Search for the cell housing the specified text and yield its (x, y) center coordinate. 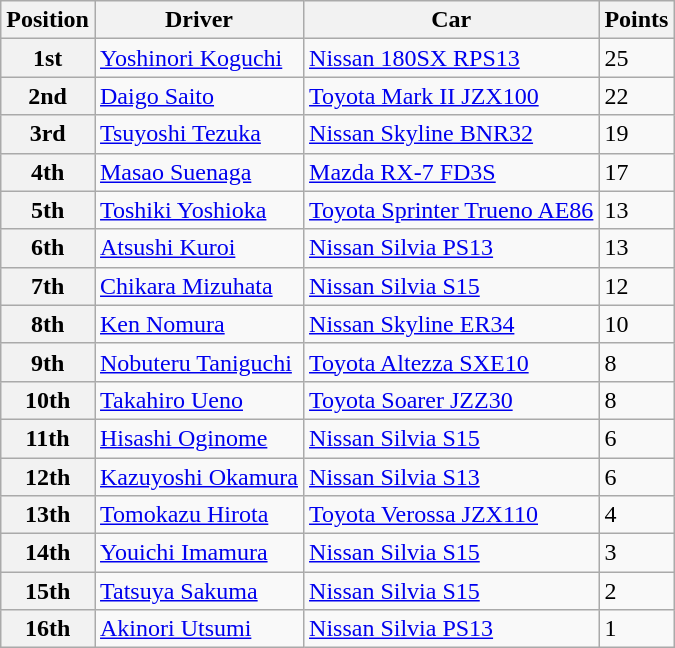
Chikara Mizuhata (198, 286)
10 (636, 324)
Nobuteru Taniguchi (198, 362)
12 (636, 286)
7th (48, 286)
Yoshinori Koguchi (198, 58)
4 (636, 515)
Takahiro Ueno (198, 400)
Nissan Silvia S13 (452, 477)
17 (636, 172)
8th (48, 324)
Masao Suenaga (198, 172)
5th (48, 210)
Toyota Altezza SXE10 (452, 362)
10th (48, 400)
Mazda RX-7 FD3S (452, 172)
Tatsuya Sakuma (198, 591)
3rd (48, 134)
13th (48, 515)
Atsushi Kuroi (198, 248)
25 (636, 58)
14th (48, 553)
Akinori Utsumi (198, 629)
Toyota Verossa JZX110 (452, 515)
1 (636, 629)
Daigo Saito (198, 96)
2nd (48, 96)
2 (636, 591)
12th (48, 477)
3 (636, 553)
4th (48, 172)
Toshiki Yoshioka (198, 210)
19 (636, 134)
11th (48, 438)
Driver (198, 20)
1st (48, 58)
Nissan Skyline BNR32 (452, 134)
22 (636, 96)
9th (48, 362)
Tomokazu Hirota (198, 515)
Tsuyoshi Tezuka (198, 134)
Toyota Sprinter Trueno AE86 (452, 210)
Toyota Soarer JZZ30 (452, 400)
Nissan Skyline ER34 (452, 324)
Ken Nomura (198, 324)
Toyota Mark II JZX100 (452, 96)
16th (48, 629)
6th (48, 248)
Points (636, 20)
Nissan 180SX RPS13 (452, 58)
Youichi Imamura (198, 553)
Kazuyoshi Okamura (198, 477)
15th (48, 591)
Car (452, 20)
Hisashi Oginome (198, 438)
Position (48, 20)
